Output the [x, y] coordinate of the center of the cell containing the given text.  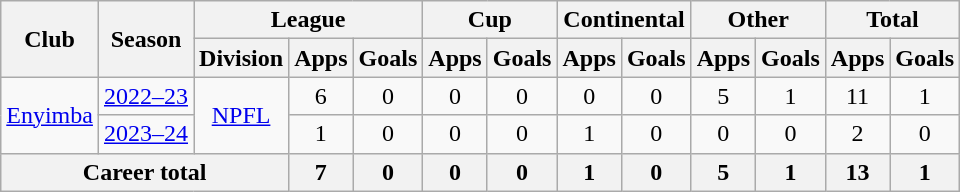
NPFL [242, 115]
Total [892, 20]
6 [321, 96]
2 [857, 134]
Other [758, 20]
Continental [624, 20]
League [308, 20]
Career total [145, 172]
2022–23 [146, 96]
Enyimba [50, 115]
Season [146, 39]
Cup [490, 20]
Club [50, 39]
13 [857, 172]
7 [321, 172]
Division [242, 58]
11 [857, 96]
2023–24 [146, 134]
